Locate the cell with the specified text and output its [x, y] center coordinate. 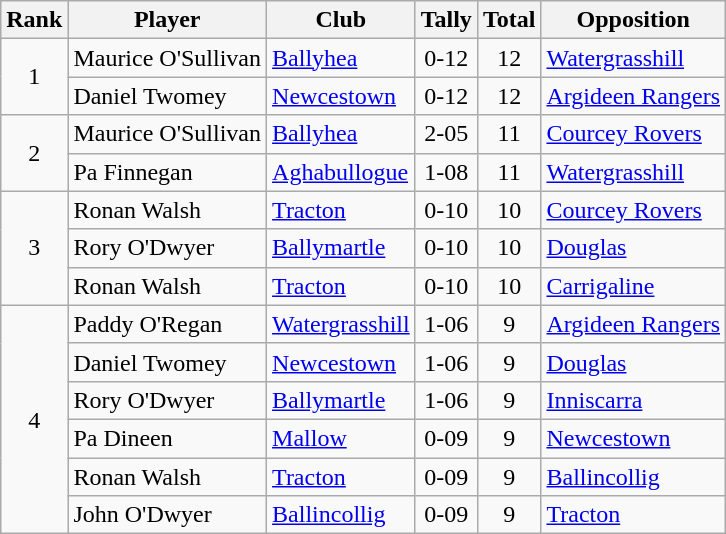
Pa Dineen [168, 438]
2-05 [446, 134]
Carrigaline [634, 286]
Paddy O'Regan [168, 324]
Tally [446, 20]
3 [34, 248]
1-08 [446, 172]
Mallow [342, 438]
2 [34, 153]
Player [168, 20]
Aghabullogue [342, 172]
John O'Dwyer [168, 515]
Rank [34, 20]
1 [34, 77]
Opposition [634, 20]
Pa Finnegan [168, 172]
Inniscarra [634, 400]
4 [34, 419]
Club [342, 20]
Total [509, 20]
